Identify which cell holds the provided text, then report its [x, y] central coordinate. 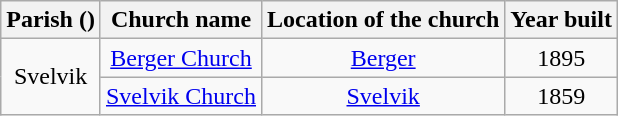
Berger [384, 58]
Svelvik Church [180, 96]
1859 [562, 96]
Location of the church [384, 20]
Berger Church [180, 58]
1895 [562, 58]
Church name [180, 20]
Year built [562, 20]
Parish () [51, 20]
